From the cell containing the given text, extract its center point as [x, y] coordinate. 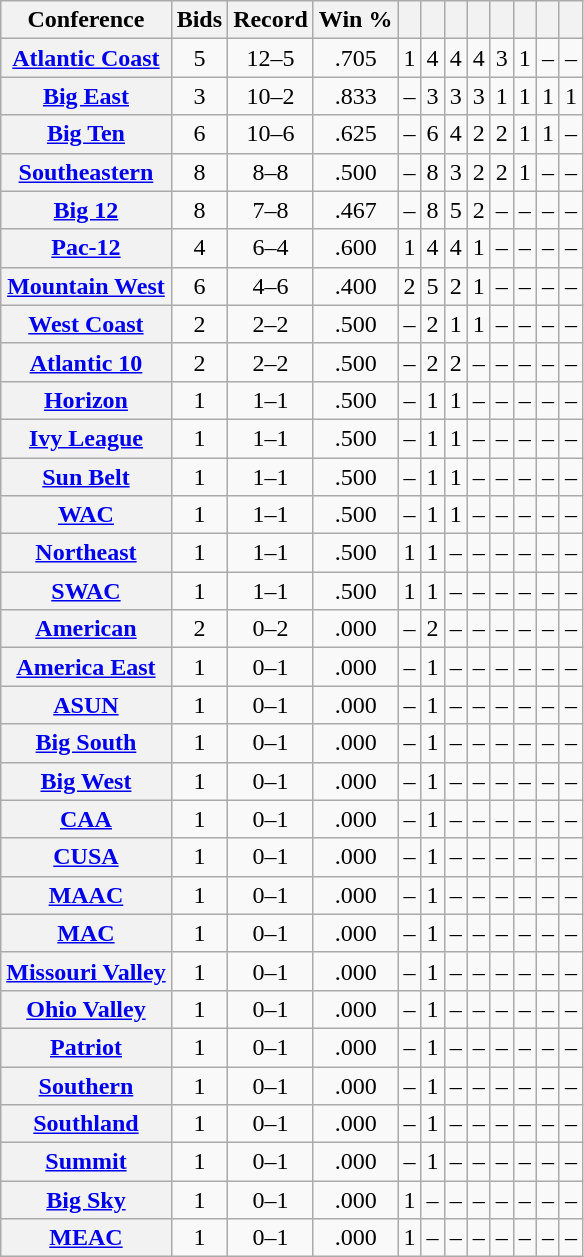
0–2 [271, 629]
MAC [86, 933]
Bids [199, 20]
Southern [86, 1085]
CUSA [86, 857]
12–5 [271, 58]
Big East [86, 96]
.833 [356, 96]
Northeast [86, 553]
Mountain West [86, 286]
Ohio Valley [86, 1009]
8–8 [271, 172]
MAAC [86, 895]
West Coast [86, 324]
Win % [356, 20]
SWAC [86, 591]
.467 [356, 210]
Horizon [86, 400]
Southeastern [86, 172]
Big 12 [86, 210]
Conference [86, 20]
Record [271, 20]
7–8 [271, 210]
4–6 [271, 286]
Sun Belt [86, 477]
Ivy League [86, 438]
ASUN [86, 705]
Patriot [86, 1047]
Summit [86, 1162]
Big Ten [86, 134]
Atlantic Coast [86, 58]
10–6 [271, 134]
6–4 [271, 248]
.400 [356, 286]
American [86, 629]
Big Sky [86, 1200]
Atlantic 10 [86, 362]
Big South [86, 743]
Big West [86, 781]
Southland [86, 1124]
.600 [356, 248]
Missouri Valley [86, 971]
WAC [86, 515]
.625 [356, 134]
America East [86, 667]
CAA [86, 819]
Pac-12 [86, 248]
.705 [356, 58]
10–2 [271, 96]
MEAC [86, 1238]
